Return (x, y) of the center of cell containing provided text 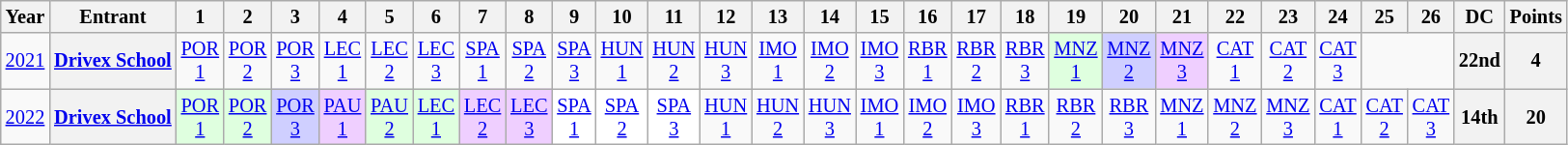
25 (1385, 16)
8 (529, 16)
PAU2 (390, 117)
10 (622, 16)
Entrant (112, 16)
21 (1181, 16)
2 (247, 16)
13 (778, 16)
1 (201, 16)
11 (674, 16)
2022 (25, 117)
16 (927, 16)
15 (880, 16)
12 (726, 16)
7 (482, 16)
Year (25, 16)
5 (390, 16)
DC (1480, 16)
14 (830, 16)
24 (1337, 16)
22 (1235, 16)
18 (1025, 16)
19 (1075, 16)
26 (1431, 16)
Points (1536, 16)
9 (573, 16)
14th (1480, 117)
2021 (25, 61)
23 (1287, 16)
17 (977, 16)
22nd (1480, 61)
PAU1 (344, 117)
3 (295, 16)
6 (436, 16)
